Find where the given text appears and provide that cell's center as (x, y) coordinate. 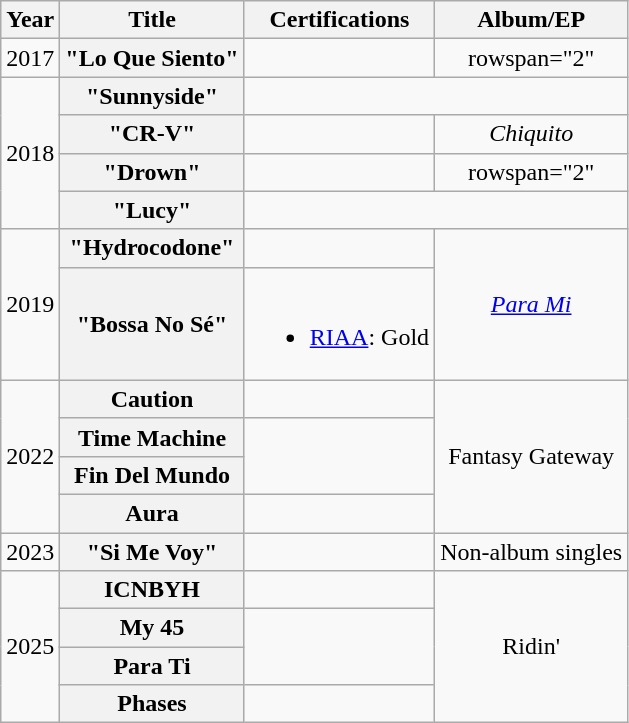
2023 (30, 551)
Chiquito (532, 134)
Year (30, 20)
ICNBYH (152, 590)
Para Ti (152, 666)
"Sunnyside" (152, 96)
Caution (152, 399)
"CR-V" (152, 134)
2019 (30, 304)
2022 (30, 456)
Album/EP (532, 20)
Ridin' (532, 647)
2017 (30, 58)
Aura (152, 513)
"Bossa No Sé" (152, 324)
Fantasy Gateway (532, 456)
"Hydrocodone" (152, 248)
"Si Me Voy" (152, 551)
RIAA: Gold (339, 324)
2018 (30, 153)
Time Machine (152, 437)
Para Mi (532, 304)
2025 (30, 647)
My 45 (152, 628)
Certifications (339, 20)
Title (152, 20)
Non-album singles (532, 551)
"Lucy" (152, 210)
Phases (152, 704)
"Lo Que Siento" (152, 58)
Fin Del Mundo (152, 475)
"Drown" (152, 172)
